Search for the cell housing the specified text and yield its [X, Y] center coordinate. 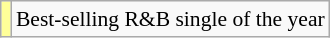
Best-selling R&B single of the year [170, 19]
